From the cell containing the given text, extract its center point as [x, y] coordinate. 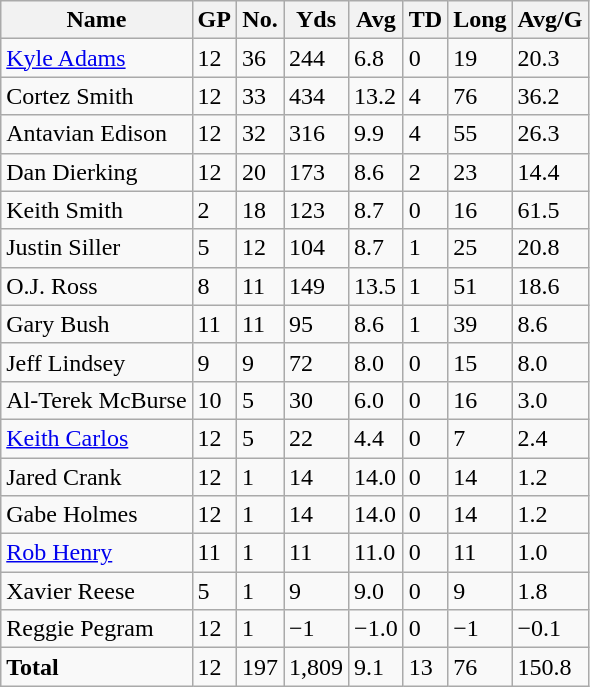
3.0 [550, 400]
36 [260, 58]
Dan Dierking [96, 172]
197 [260, 667]
7 [480, 438]
Xavier Reese [96, 591]
Total [96, 667]
Rob Henry [96, 553]
−0.1 [550, 629]
20.8 [550, 248]
9.9 [376, 134]
20.3 [550, 58]
Justin Siller [96, 248]
1.8 [550, 591]
Reggie Pegram [96, 629]
Cortez Smith [96, 96]
18.6 [550, 286]
Yds [316, 20]
39 [480, 324]
Kyle Adams [96, 58]
72 [316, 362]
33 [260, 96]
20 [260, 172]
−1.0 [376, 629]
TD [425, 20]
19 [480, 58]
13.5 [376, 286]
8 [214, 286]
Long [480, 20]
Avg [376, 20]
13 [425, 667]
23 [480, 172]
244 [316, 58]
434 [316, 96]
9.0 [376, 591]
Keith Smith [96, 210]
2.4 [550, 438]
Gabe Holmes [96, 515]
15 [480, 362]
Jeff Lindsey [96, 362]
55 [480, 134]
61.5 [550, 210]
18 [260, 210]
Keith Carlos [96, 438]
32 [260, 134]
149 [316, 286]
9.1 [376, 667]
Jared Crank [96, 477]
Avg/G [550, 20]
150.8 [550, 667]
13.2 [376, 96]
26.3 [550, 134]
30 [316, 400]
O.J. Ross [96, 286]
4.4 [376, 438]
1,809 [316, 667]
Al-Terek McBurse [96, 400]
1.0 [550, 553]
36.2 [550, 96]
6.8 [376, 58]
Antavian Edison [96, 134]
6.0 [376, 400]
14.4 [550, 172]
123 [316, 210]
95 [316, 324]
No. [260, 20]
316 [316, 134]
104 [316, 248]
11.0 [376, 553]
Gary Bush [96, 324]
25 [480, 248]
51 [480, 286]
22 [316, 438]
GP [214, 20]
Name [96, 20]
10 [214, 400]
173 [316, 172]
